Identify which cell holds the provided text, then report its (X, Y) central coordinate. 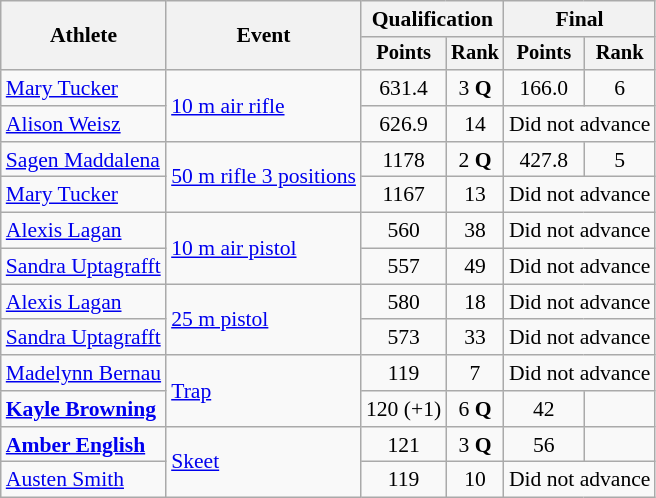
18 (475, 302)
56 (544, 445)
50 m rifle 3 positions (264, 178)
1167 (404, 195)
Kayle Browning (84, 409)
13 (475, 195)
6 Q (475, 409)
557 (404, 267)
Event (264, 36)
580 (404, 302)
121 (404, 445)
120 (+1) (404, 409)
Qualification (432, 19)
6 (620, 88)
573 (404, 338)
Athlete (84, 36)
Madelynn Bernau (84, 373)
42 (544, 409)
Amber English (84, 445)
427.8 (544, 160)
626.9 (404, 124)
Trap (264, 390)
1178 (404, 160)
33 (475, 338)
166.0 (544, 88)
7 (475, 373)
631.4 (404, 88)
560 (404, 231)
Final (580, 19)
Skeet (264, 462)
10 m air pistol (264, 248)
2 Q (475, 160)
Sagen Maddalena (84, 160)
38 (475, 231)
10 m air rifle (264, 106)
Alison Weisz (84, 124)
10 (475, 480)
49 (475, 267)
5 (620, 160)
25 m pistol (264, 320)
14 (475, 124)
Austen Smith (84, 480)
